Capture the cell that displays the provided text and extract its (x, y) central coordinate. 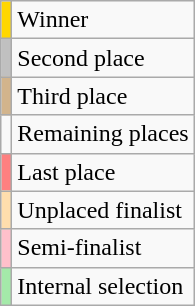
Remaining places (103, 134)
Third place (103, 96)
Last place (103, 172)
Winner (103, 20)
Internal selection (103, 286)
Second place (103, 58)
Unplaced finalist (103, 210)
Semi-finalist (103, 248)
